From the cell containing the given text, extract its center point as (X, Y) coordinate. 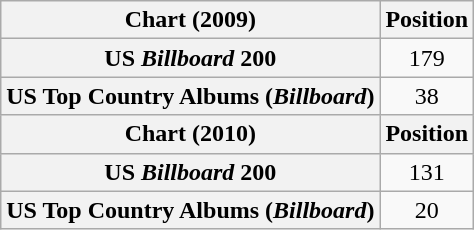
179 (427, 58)
38 (427, 96)
Chart (2010) (190, 134)
131 (427, 172)
20 (427, 210)
Chart (2009) (190, 20)
